Search for the cell housing the specified text and yield its (X, Y) center coordinate. 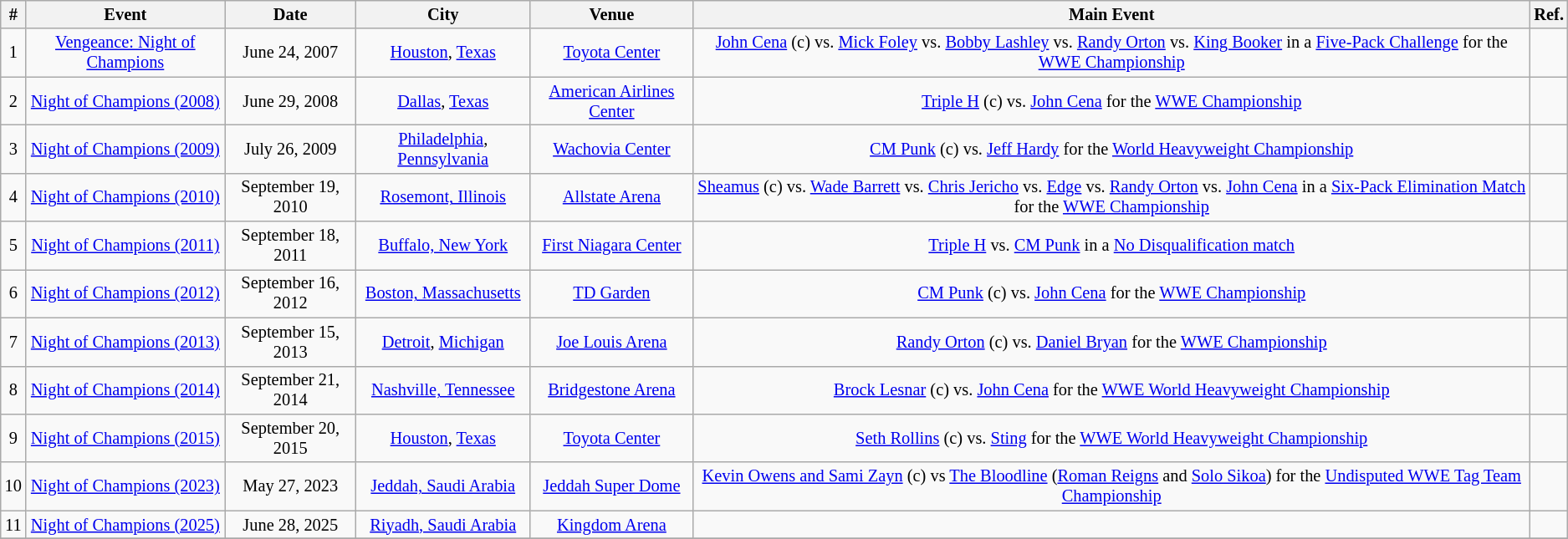
11 (13, 525)
8 (13, 390)
Nashville, Tennessee (443, 390)
CM Punk (c) vs. Jeff Hardy for the World Heavyweight Championship (1111, 149)
6 (13, 293)
Jeddah Super Dome (612, 486)
June 28, 2025 (291, 525)
September 15, 2013 (291, 342)
Ref. (1549, 14)
Event (125, 14)
May 27, 2023 (291, 486)
5 (13, 246)
June 29, 2008 (291, 101)
1 (13, 53)
Night of Champions (2009) (125, 149)
Kingdom Arena (612, 525)
7 (13, 342)
First Niagara Center (612, 246)
September 19, 2010 (291, 197)
Brock Lesnar (c) vs. John Cena for the WWE World Heavyweight Championship (1111, 390)
Night of Champions (2011) (125, 246)
Boston, Massachusetts (443, 293)
Main Event (1111, 14)
Night of Champions (2013) (125, 342)
Night of Champions (2015) (125, 438)
July 26, 2009 (291, 149)
Night of Champions (2023) (125, 486)
Seth Rollins (c) vs. Sting for the WWE World Heavyweight Championship (1111, 438)
June 24, 2007 (291, 53)
4 (13, 197)
# (13, 14)
3 (13, 149)
Sheamus (c) vs. Wade Barrett vs. Chris Jericho vs. Edge vs. Randy Orton vs. John Cena in a Six-Pack Elimination Match for the WWE Championship (1111, 197)
Riyadh, Saudi Arabia (443, 525)
Vengeance: Night of Champions (125, 53)
John Cena (c) vs. Mick Foley vs. Bobby Lashley vs. Randy Orton vs. King Booker in a Five-Pack Challenge for the WWE Championship (1111, 53)
10 (13, 486)
Night of Champions (2010) (125, 197)
Date (291, 14)
Joe Louis Arena (612, 342)
City (443, 14)
CM Punk (c) vs. John Cena for the WWE Championship (1111, 293)
American Airlines Center (612, 101)
Night of Champions (2025) (125, 525)
Wachovia Center (612, 149)
Dallas, Texas (443, 101)
September 21, 2014 (291, 390)
Allstate Arena (612, 197)
Night of Champions (2012) (125, 293)
Jeddah, Saudi Arabia (443, 486)
Randy Orton (c) vs. Daniel Bryan for the WWE Championship (1111, 342)
TD Garden (612, 293)
Triple H (c) vs. John Cena for the WWE Championship (1111, 101)
September 18, 2011 (291, 246)
Detroit, Michigan (443, 342)
September 20, 2015 (291, 438)
Rosemont, Illinois (443, 197)
September 16, 2012 (291, 293)
Venue (612, 14)
Night of Champions (2008) (125, 101)
Night of Champions (2014) (125, 390)
Buffalo, New York (443, 246)
Bridgestone Arena (612, 390)
Kevin Owens and Sami Zayn (c) vs The Bloodline (Roman Reigns and Solo Sikoa) for the Undisputed WWE Tag Team Championship (1111, 486)
Triple H vs. CM Punk in a No Disqualification match (1111, 246)
9 (13, 438)
2 (13, 101)
Philadelphia, Pennsylvania (443, 149)
